Pinpoint the cell where the given text exists, returning its [X, Y] midpoint coordinate. 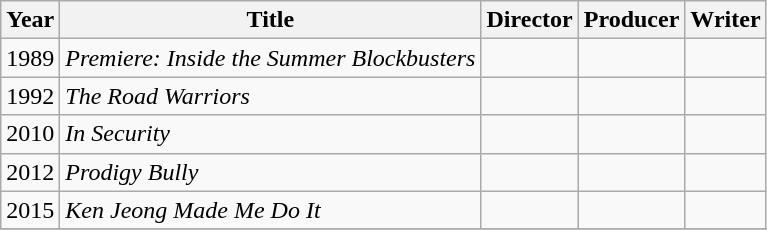
In Security [270, 134]
Producer [632, 20]
Premiere: Inside the Summer Blockbusters [270, 58]
Director [530, 20]
Year [30, 20]
2010 [30, 134]
2012 [30, 172]
2015 [30, 210]
Ken Jeong Made Me Do It [270, 210]
Title [270, 20]
1992 [30, 96]
Writer [726, 20]
Prodigy Bully [270, 172]
1989 [30, 58]
The Road Warriors [270, 96]
